From the cell containing the given text, extract its center point as (x, y) coordinate. 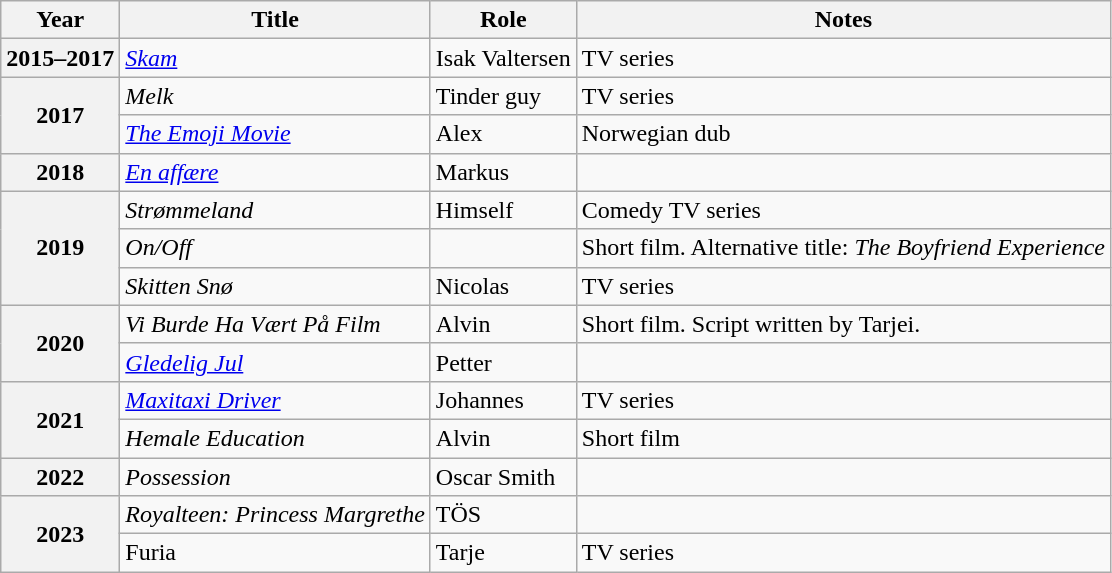
Maxitaxi Driver (276, 400)
2019 (60, 248)
Oscar Smith (503, 477)
2021 (60, 419)
2018 (60, 172)
Year (60, 20)
Alex (503, 134)
2015–2017 (60, 58)
Title (276, 20)
Tinder guy (503, 96)
TÖS (503, 515)
Furia (276, 553)
2022 (60, 477)
Markus (503, 172)
2017 (60, 115)
Skam (276, 58)
2023 (60, 534)
Hemale Education (276, 438)
Vi Burde Ha Vært På Film (276, 324)
Petter (503, 362)
En affære (276, 172)
Johannes (503, 400)
Himself (503, 210)
Strømmeland (276, 210)
Isak Valtersen (503, 58)
Gledelig Jul (276, 362)
Short film. Alternative title: The Boyfriend Experience (843, 248)
2020 (60, 343)
Melk (276, 96)
Norwegian dub (843, 134)
Short film (843, 438)
Notes (843, 20)
The Emoji Movie (276, 134)
Skitten Snø (276, 286)
Tarje (503, 553)
Nicolas (503, 286)
Short film. Script written by Tarjei. (843, 324)
Comedy TV series (843, 210)
Possession (276, 477)
Role (503, 20)
Royalteen: Princess Margrethe (276, 515)
On/Off (276, 248)
